Output the (X, Y) coordinate of the center of the cell containing the given text.  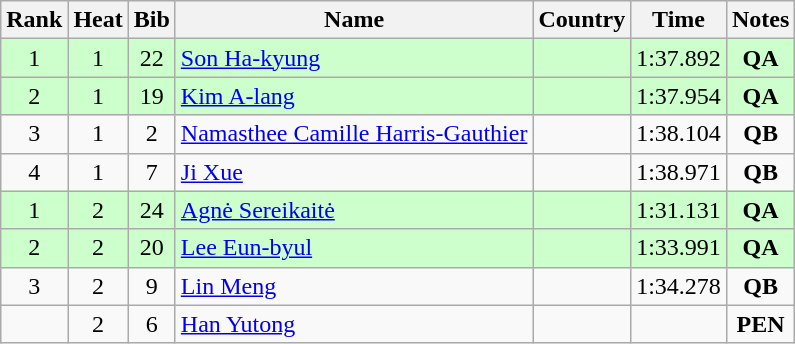
Agnė Sereikaitė (354, 210)
Lin Meng (354, 286)
Rank (34, 20)
20 (152, 248)
9 (152, 286)
7 (152, 172)
1:34.278 (679, 286)
Name (354, 20)
24 (152, 210)
1:33.991 (679, 248)
22 (152, 58)
1:38.104 (679, 134)
Kim A-lang (354, 96)
Han Yutong (354, 324)
6 (152, 324)
Ji Xue (354, 172)
19 (152, 96)
1:37.892 (679, 58)
Country (582, 20)
Bib (152, 20)
Time (679, 20)
Son Ha-kyung (354, 58)
Heat (98, 20)
Namasthee Camille Harris-Gauthier (354, 134)
1:37.954 (679, 96)
Lee Eun-byul (354, 248)
Notes (760, 20)
PEN (760, 324)
4 (34, 172)
1:38.971 (679, 172)
1:31.131 (679, 210)
